Pinpoint the cell where the given text exists, returning its (x, y) midpoint coordinate. 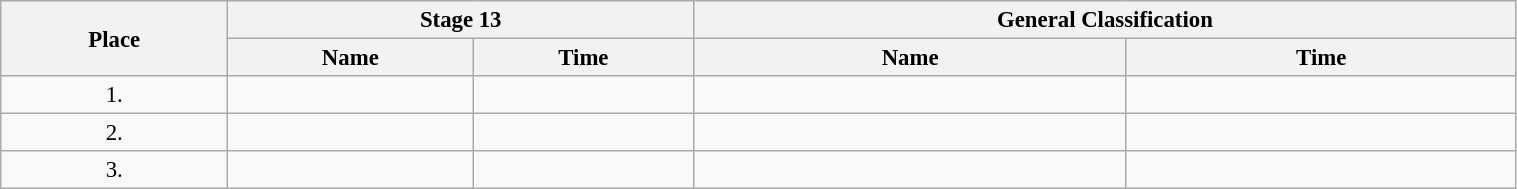
3. (114, 170)
General Classification (1105, 20)
1. (114, 95)
Stage 13 (461, 20)
2. (114, 133)
Place (114, 38)
